From the cell containing the given text, extract its center point as (X, Y) coordinate. 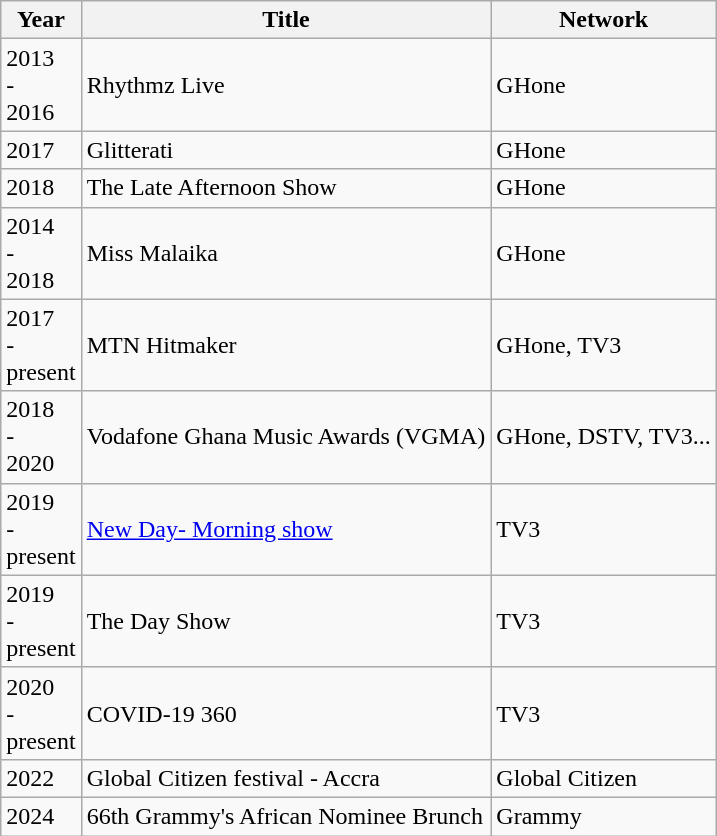
The Day Show (286, 621)
Year (41, 20)
2013-2016 (41, 85)
2017 (41, 150)
Global Citizen festival - Accra (286, 778)
Title (286, 20)
2018 (41, 188)
2022 (41, 778)
66th Grammy's African Nominee Brunch (286, 816)
MTN Hitmaker (286, 345)
Vodafone Ghana Music Awards (VGMA) (286, 437)
2017-present (41, 345)
2020-present (41, 713)
Rhythmz Live (286, 85)
2024 (41, 816)
Network (604, 20)
Global Citizen (604, 778)
Glitterati (286, 150)
New Day- Morning show (286, 529)
2014-2018 (41, 253)
GHone, DSTV, TV3... (604, 437)
COVID-19 360 (286, 713)
Miss Malaika (286, 253)
Grammy (604, 816)
GHone, TV3 (604, 345)
2018-2020 (41, 437)
The Late Afternoon Show (286, 188)
